Identify which cell holds the provided text, then report its (X, Y) central coordinate. 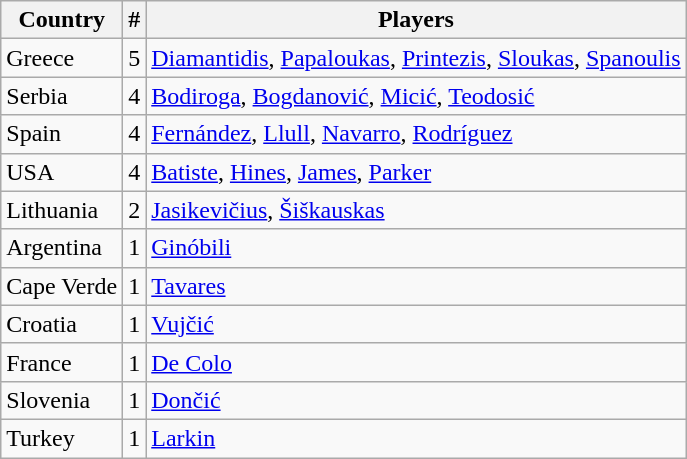
Larkin (416, 438)
5 (134, 58)
Diamantidis, Papaloukas, Printezis, Sloukas, Spanoulis (416, 58)
Cape Verde (62, 286)
Croatia (62, 324)
2 (134, 210)
Players (416, 20)
Bodiroga, Bogdanović, Micić, Teodosić (416, 96)
Batiste, Hines, James, Parker (416, 172)
Slovenia (62, 400)
France (62, 362)
Greece (62, 58)
Vujčić (416, 324)
De Colo (416, 362)
Lithuania (62, 210)
Ginóbili (416, 248)
# (134, 20)
Tavares (416, 286)
Spain (62, 134)
USA (62, 172)
Dončić (416, 400)
Fernández, Llull, Navarro, Rodríguez (416, 134)
Argentina (62, 248)
Country (62, 20)
Turkey (62, 438)
Jasikevičius, Šiškauskas (416, 210)
Serbia (62, 96)
